Capture the cell that displays the provided text and extract its (X, Y) central coordinate. 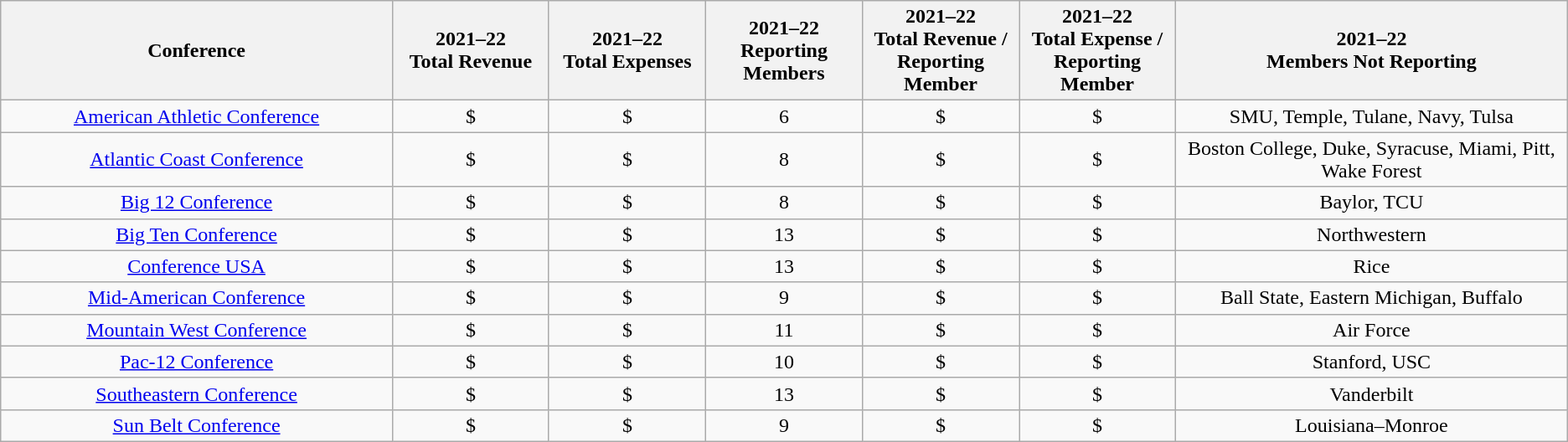
Sun Belt Conference (197, 425)
Northwestern (1372, 234)
10 (784, 362)
Pac-12 Conference (197, 362)
Conference (197, 50)
Rice (1372, 266)
2021–22Total Revenue (471, 50)
Ball State, Eastern Michigan, Buffalo (1372, 298)
Vanderbilt (1372, 393)
Big 12 Conference (197, 203)
11 (784, 330)
2021–22Total Expenses (627, 50)
Mid-American Conference (197, 298)
SMU, Temple, Tulane, Navy, Tulsa (1372, 116)
American Athletic Conference (197, 116)
6 (784, 116)
Southeastern Conference (197, 393)
Big Ten Conference (197, 234)
Louisiana–Monroe (1372, 425)
Boston College, Duke, Syracuse, Miami, Pitt, Wake Forest (1372, 159)
2021–22Total Expense / Reporting Member (1097, 50)
2021–22 Members Not Reporting (1372, 50)
Baylor, TCU (1372, 203)
Stanford, USC (1372, 362)
Atlantic Coast Conference (197, 159)
Mountain West Conference (197, 330)
Conference USA (197, 266)
Air Force (1372, 330)
2021–22Reporting Members (784, 50)
2021–22Total Revenue / Reporting Member (940, 50)
